Extract the (X, Y) coordinate from the center of the cell holding the provided text.  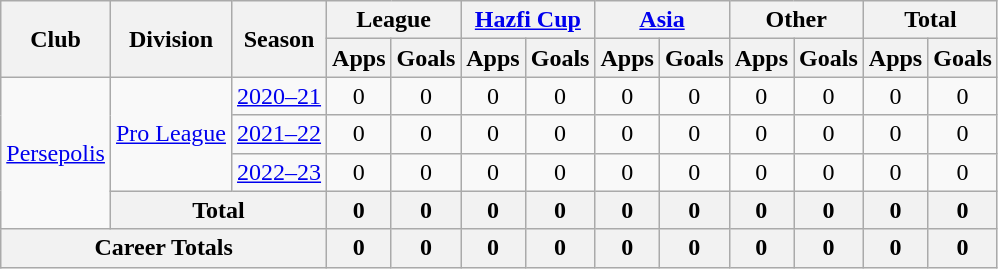
Persepolis (56, 153)
2020–21 (280, 96)
2021–22 (280, 134)
Other (796, 20)
Pro League (170, 134)
Division (170, 39)
2022–23 (280, 172)
Club (56, 39)
Asia (662, 20)
Hazfi Cup (528, 20)
Season (280, 39)
League (394, 20)
Career Totals (164, 248)
